Detect which cell encompasses the target text, then output its [x, y] center coordinate. 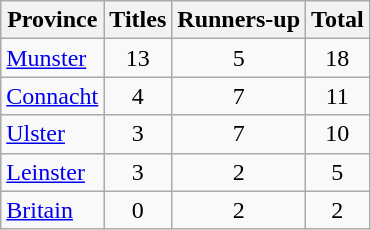
Province [52, 20]
Connacht [52, 96]
4 [138, 96]
Munster [52, 58]
Runners-up [239, 20]
Leinster [52, 172]
0 [138, 210]
Ulster [52, 134]
13 [138, 58]
11 [338, 96]
Britain [52, 210]
18 [338, 58]
10 [338, 134]
Titles [138, 20]
Total [338, 20]
